Locate the cell with the specified text and output its [x, y] center coordinate. 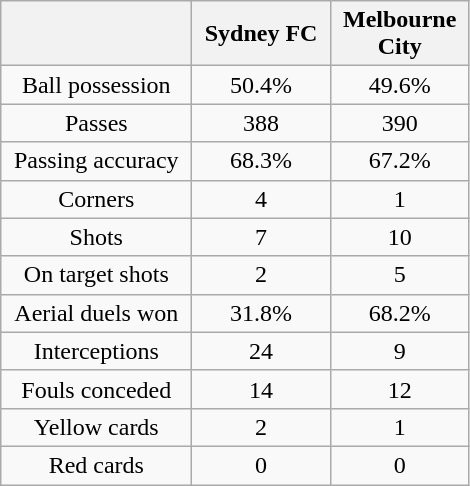
4 [262, 199]
Fouls conceded [96, 389]
390 [400, 123]
Passing accuracy [96, 161]
67.2% [400, 161]
Aerial duels won [96, 313]
68.3% [262, 161]
Ball possession [96, 85]
388 [262, 123]
31.8% [262, 313]
7 [262, 237]
Interceptions [96, 351]
12 [400, 389]
24 [262, 351]
49.6% [400, 85]
Sydney FC [262, 34]
Shots [96, 237]
Passes [96, 123]
50.4% [262, 85]
Red cards [96, 465]
5 [400, 275]
On target shots [96, 275]
Corners [96, 199]
68.2% [400, 313]
14 [262, 389]
9 [400, 351]
10 [400, 237]
Melbourne City [400, 34]
Yellow cards [96, 427]
